Identify which cell holds the provided text, then report its [X, Y] central coordinate. 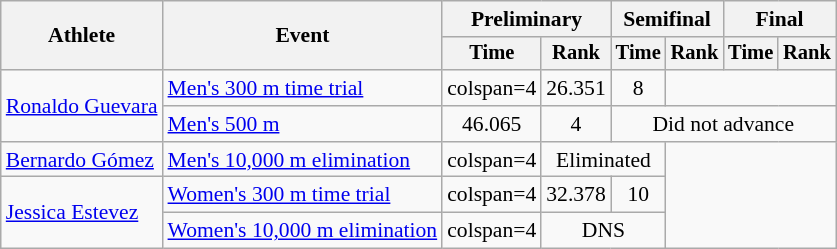
46.065 [492, 124]
Final [779, 19]
Women's 10,000 m elimination [303, 231]
Semifinal [667, 19]
8 [638, 88]
Women's 300 m time trial [303, 195]
Athlete [82, 36]
26.351 [576, 88]
Preliminary [526, 19]
10 [638, 195]
Men's 10,000 m elimination [303, 160]
Bernardo Gómez [82, 160]
Eliminated [603, 160]
DNS [603, 231]
Men's 500 m [303, 124]
Men's 300 m time trial [303, 88]
Did not advance [724, 124]
Ronaldo Guevara [82, 106]
Jessica Estevez [82, 212]
4 [576, 124]
32.378 [576, 195]
Event [303, 36]
